Return the [X, Y] coordinate for the center point of the cell that contains the specified text.  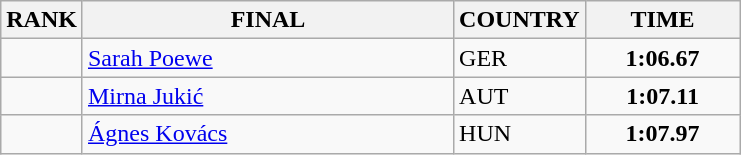
Ágnes Kovács [268, 134]
GER [520, 58]
TIME [662, 20]
Mirna Jukić [268, 96]
COUNTRY [520, 20]
1:06.67 [662, 58]
FINAL [268, 20]
1:07.97 [662, 134]
RANK [42, 20]
1:07.11 [662, 96]
HUN [520, 134]
Sarah Poewe [268, 58]
AUT [520, 96]
